Find where the given text appears and provide that cell's center as (x, y) coordinate. 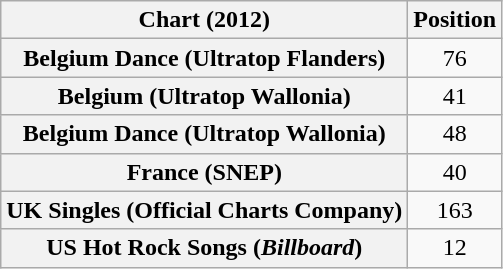
Belgium (Ultratop Wallonia) (204, 96)
40 (455, 172)
UK Singles (Official Charts Company) (204, 210)
41 (455, 96)
48 (455, 134)
76 (455, 58)
Belgium Dance (Ultratop Flanders) (204, 58)
US Hot Rock Songs (Billboard) (204, 248)
Belgium Dance (Ultratop Wallonia) (204, 134)
Chart (2012) (204, 20)
12 (455, 248)
163 (455, 210)
Position (455, 20)
France (SNEP) (204, 172)
